Locate the cell with the specified text and output its (X, Y) center coordinate. 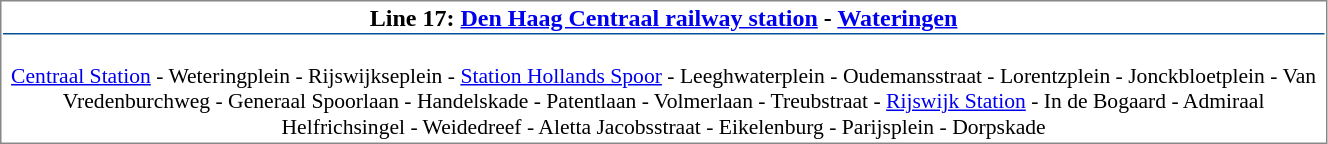
Line 17: Den Haag Centraal railway station - Wateringen (664, 19)
